Provide the [X, Y] coordinate of the cell's center where the given text is located.  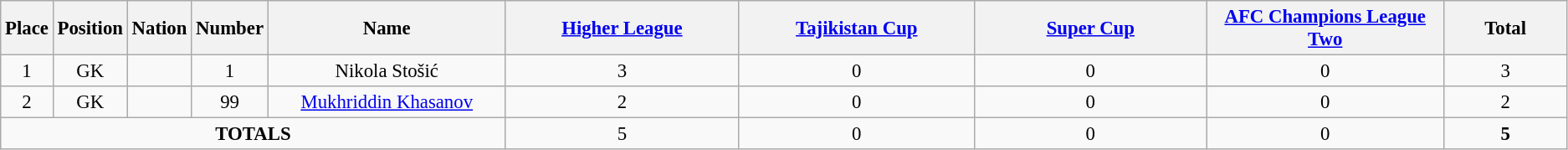
Mukhriddin Khasanov [387, 102]
TOTALS [253, 134]
Super Cup [1091, 28]
Higher League [623, 28]
Nation [159, 28]
AFC Champions League Two [1325, 28]
99 [230, 102]
Place [27, 28]
Name [387, 28]
Tajikistan Cup [857, 28]
Nikola Stošić [387, 71]
Total [1506, 28]
Position [90, 28]
Number [230, 28]
